Return the (x, y) coordinate for the center point of the cell that contains the specified text.  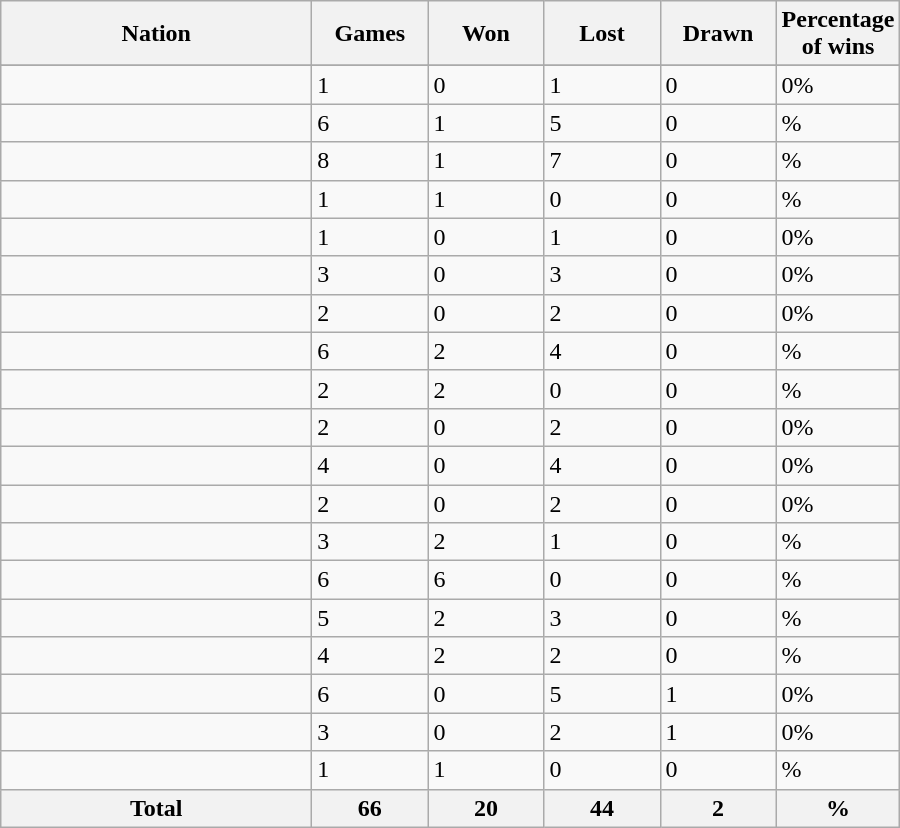
20 (486, 808)
Games (370, 34)
7 (602, 161)
Percentage of wins (838, 34)
Won (486, 34)
Nation (156, 34)
Lost (602, 34)
44 (602, 808)
66 (370, 808)
Drawn (718, 34)
8 (370, 161)
Total (156, 808)
